Provide the (X, Y) coordinate of the cell's center where the given text is located.  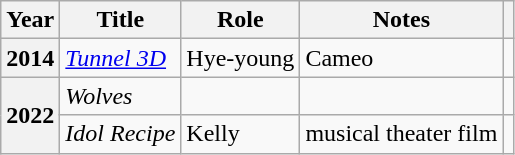
Title (120, 20)
Cameo (402, 58)
Tunnel 3D (120, 58)
Notes (402, 20)
Kelly (240, 134)
musical theater film (402, 134)
Role (240, 20)
Year (30, 20)
2022 (30, 115)
Idol Recipe (120, 134)
Wolves (120, 96)
2014 (30, 58)
Hye-young (240, 58)
